Output the [x, y] coordinate of the center of the cell containing the given text.  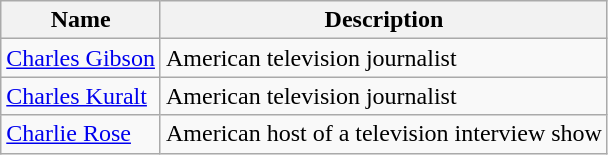
Description [384, 20]
American host of a television interview show [384, 134]
Name [81, 20]
Charles Kuralt [81, 96]
Charles Gibson [81, 58]
Charlie Rose [81, 134]
